Pinpoint the cell where the given text exists, returning its [x, y] midpoint coordinate. 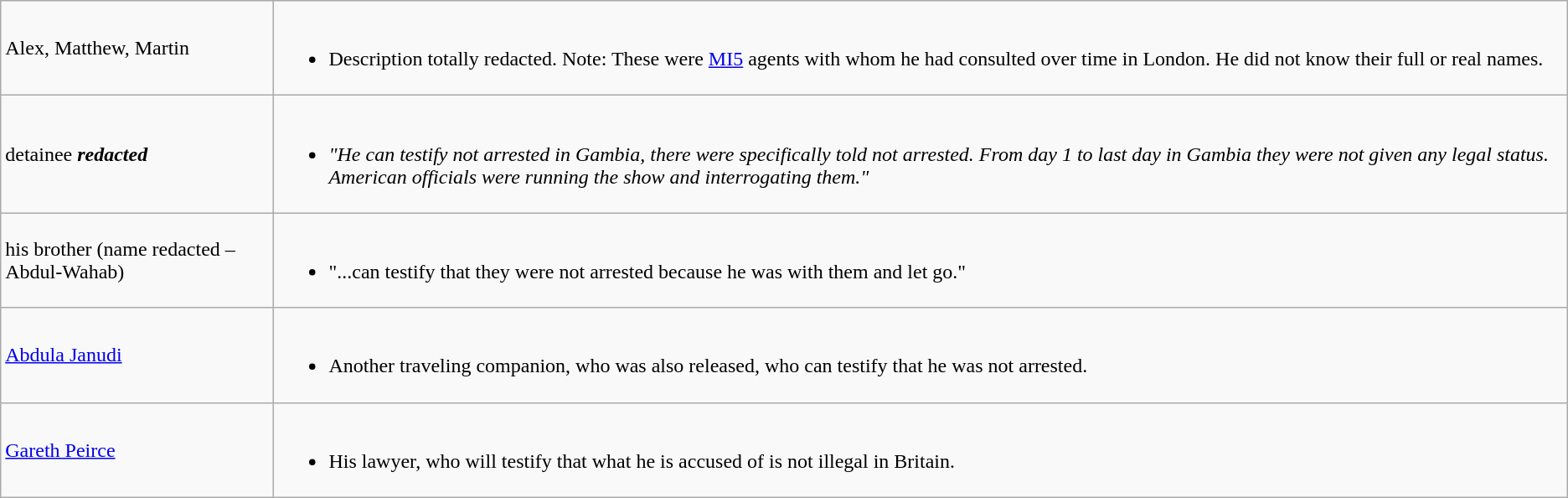
His lawyer, who will testify that what he is accused of is not illegal in Britain. [921, 449]
detainee redacted [137, 154]
Gareth Peirce [137, 449]
Description totally redacted. Note: These were MI5 agents with whom he had consulted over time in London. He did not know their full or real names. [921, 49]
Alex, Matthew, Martin [137, 49]
his brother (name redacted – Abdul-Wahab) [137, 260]
Abdula Janudi [137, 355]
"...can testify that they were not arrested because he was with them and let go." [921, 260]
Another traveling companion, who was also released, who can testify that he was not arrested. [921, 355]
